Extract the [x, y] coordinate from the center of the cell holding the provided text.  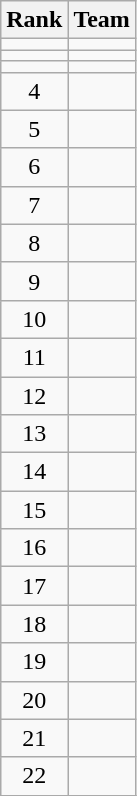
6 [34, 167]
14 [34, 472]
17 [34, 586]
7 [34, 205]
18 [34, 624]
21 [34, 738]
16 [34, 548]
8 [34, 243]
4 [34, 91]
Rank [34, 20]
5 [34, 129]
Team [102, 20]
10 [34, 319]
9 [34, 281]
11 [34, 357]
22 [34, 776]
20 [34, 700]
12 [34, 395]
13 [34, 434]
15 [34, 510]
19 [34, 662]
